Provide the [x, y] coordinate of the cell's center where the given text is located.  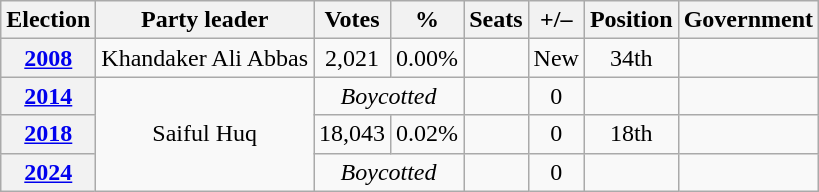
Position [631, 20]
18,043 [352, 134]
Khandaker Ali Abbas [205, 58]
2008 [48, 58]
Party leader [205, 20]
2024 [48, 172]
2018 [48, 134]
Government [748, 20]
Election [48, 20]
% [428, 20]
Seats [496, 20]
2,021 [352, 58]
34th [631, 58]
0.00% [428, 58]
+/– [556, 20]
0.02% [428, 134]
Saiful Huq [205, 134]
Votes [352, 20]
New [556, 58]
18th [631, 134]
2014 [48, 96]
